Provide the (X, Y) coordinate of the cell's center where the given text is located.  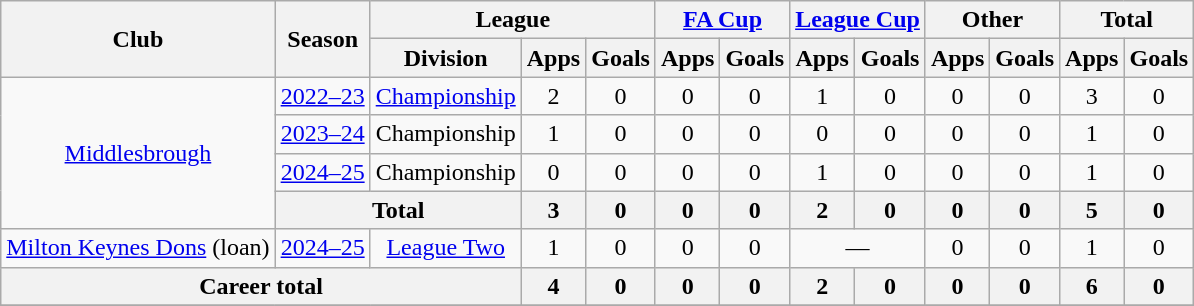
Milton Keynes Dons (loan) (138, 248)
Career total (261, 286)
League Two (446, 248)
— (858, 248)
2023–24 (322, 134)
5 (1092, 210)
4 (553, 286)
Division (446, 58)
Middlesbrough (138, 153)
League Cup (858, 20)
Club (138, 39)
2022–23 (322, 96)
6 (1092, 286)
Other (992, 20)
FA Cup (722, 20)
Season (322, 39)
League (512, 20)
